Return [x, y] of the center of cell containing provided text 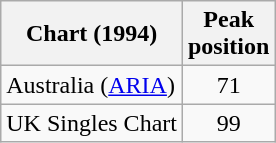
71 [228, 85]
Peakposition [228, 34]
Chart (1994) [92, 34]
99 [228, 123]
UK Singles Chart [92, 123]
Australia (ARIA) [92, 85]
